Detect which cell encompasses the target text, then output its (X, Y) center coordinate. 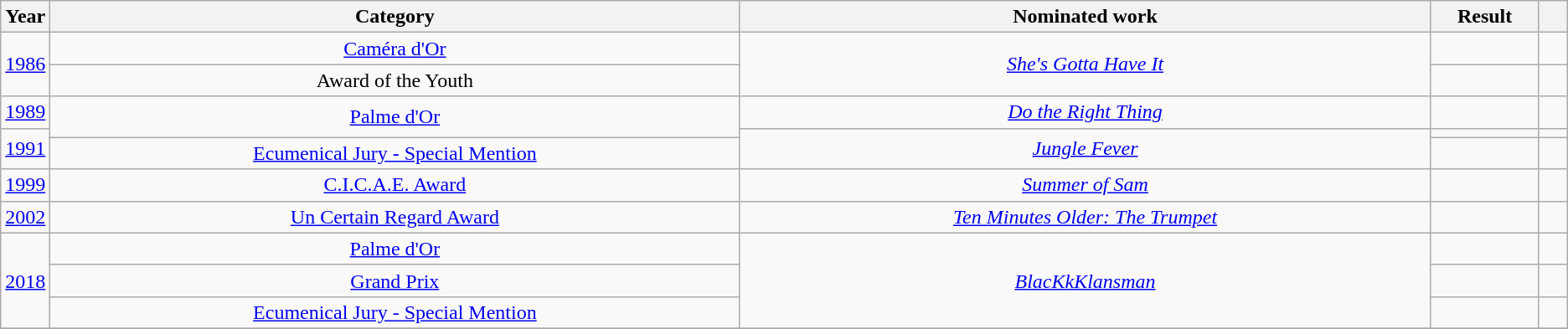
Year (25, 17)
Nominated work (1086, 17)
2002 (25, 217)
Ten Minutes Older: The Trumpet (1086, 217)
Grand Prix (395, 280)
Un Certain Regard Award (395, 217)
She's Gotta Have It (1086, 64)
BlacKkKlansman (1086, 280)
1999 (25, 185)
1991 (25, 149)
1986 (25, 64)
Award of the Youth (395, 80)
Summer of Sam (1086, 185)
C.I.C.A.E. Award (395, 185)
Do the Right Thing (1086, 112)
1989 (25, 112)
Jungle Fever (1086, 149)
Caméra d'Or (395, 49)
Result (1484, 17)
Category (395, 17)
2018 (25, 280)
